For the text-containing cell, return its midpoint in [X, Y] coordinate format. 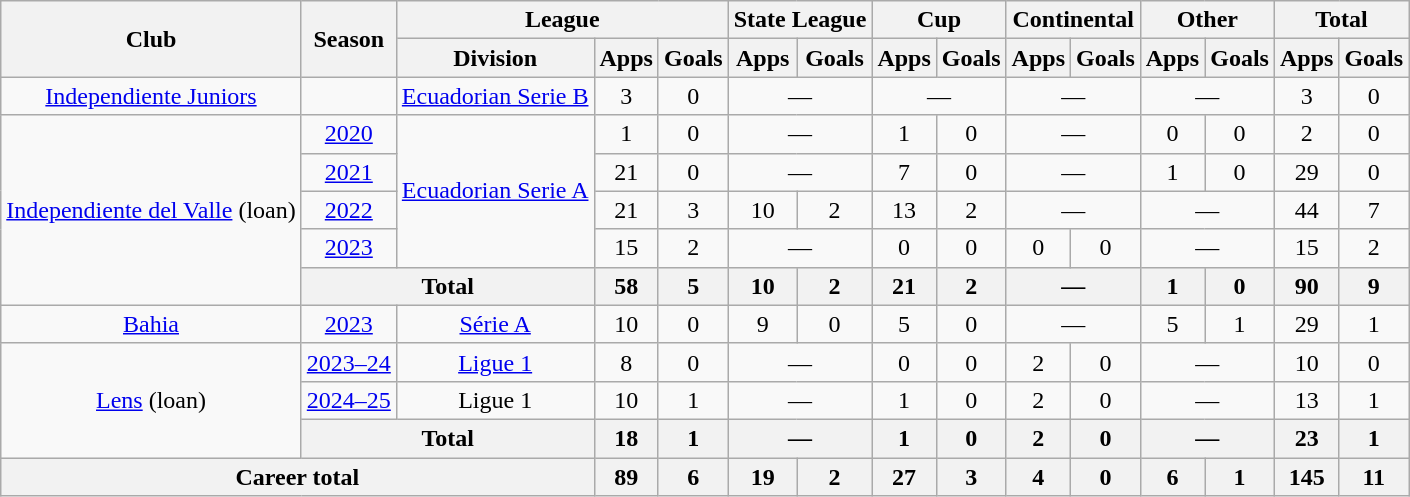
44 [1306, 210]
Season [348, 39]
8 [626, 362]
19 [762, 477]
Continental [1073, 20]
18 [626, 438]
27 [904, 477]
Division [495, 58]
Lens (loan) [152, 400]
2022 [348, 210]
Cup [939, 20]
145 [1306, 477]
11 [1374, 477]
Independiente Juniors [152, 96]
89 [626, 477]
2020 [348, 134]
4 [1038, 477]
2024–25 [348, 400]
2023–24 [348, 362]
90 [1306, 286]
58 [626, 286]
Série A [495, 324]
Bahia [152, 324]
2021 [348, 172]
Ecuadorian Serie A [495, 191]
Independiente del Valle (loan) [152, 210]
23 [1306, 438]
League [562, 20]
Career total [298, 477]
Other [1207, 20]
Ecuadorian Serie B [495, 96]
State League [800, 20]
Club [152, 39]
